Provide the (X, Y) coordinate of the cell's center where the given text is located.  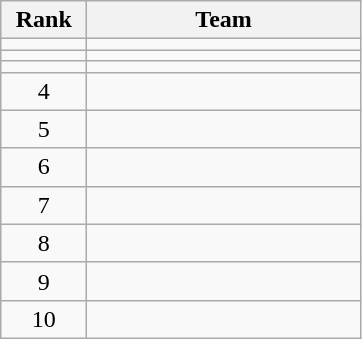
7 (44, 205)
5 (44, 129)
10 (44, 319)
Team (224, 20)
6 (44, 167)
9 (44, 281)
8 (44, 243)
4 (44, 91)
Rank (44, 20)
